Output the (x, y) coordinate of the center of the cell containing the given text.  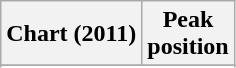
Chart (2011) (72, 34)
Peakposition (188, 34)
